Identify which cell holds the provided text, then report its [X, Y] central coordinate. 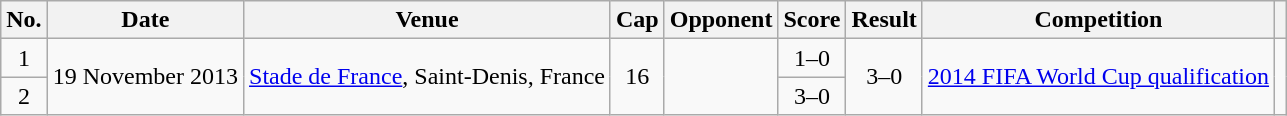
Venue [428, 20]
Cap [637, 20]
Opponent [721, 20]
No. [24, 20]
Competition [1098, 20]
Result [884, 20]
Stade de France, Saint-Denis, France [428, 77]
1–0 [812, 58]
16 [637, 77]
Date [145, 20]
2 [24, 96]
2014 FIFA World Cup qualification [1098, 77]
19 November 2013 [145, 77]
Score [812, 20]
1 [24, 58]
